Return the [X, Y] coordinate for the center point of the cell that contains the specified text.  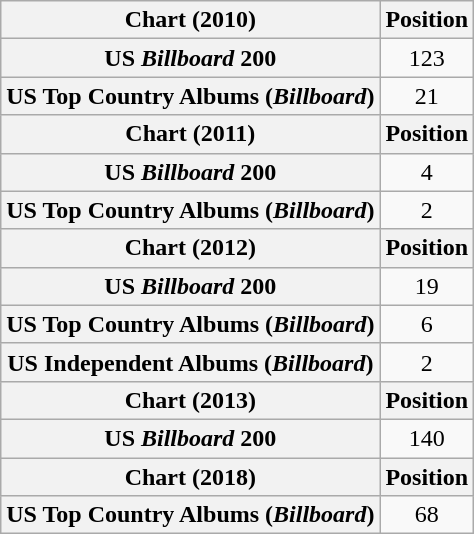
Chart (2013) [190, 400]
21 [427, 96]
123 [427, 58]
140 [427, 438]
4 [427, 172]
Chart (2010) [190, 20]
6 [427, 324]
US Independent Albums (Billboard) [190, 362]
Chart (2011) [190, 134]
19 [427, 286]
Chart (2018) [190, 477]
Chart (2012) [190, 248]
68 [427, 515]
